Return the (X, Y) coordinate for the center point of the cell that contains the specified text.  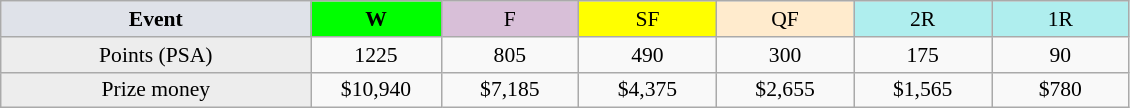
QF (785, 19)
805 (510, 55)
F (510, 19)
300 (785, 55)
90 (1061, 55)
175 (923, 55)
490 (648, 55)
SF (648, 19)
$4,375 (648, 90)
2R (923, 19)
Points (PSA) (156, 55)
$2,655 (785, 90)
1225 (376, 55)
$10,940 (376, 90)
1R (1061, 19)
$1,565 (923, 90)
$780 (1061, 90)
W (376, 19)
$7,185 (510, 90)
Prize money (156, 90)
Event (156, 19)
